Scan for the cell matching the given text and deliver its (X, Y) coordinate at center. 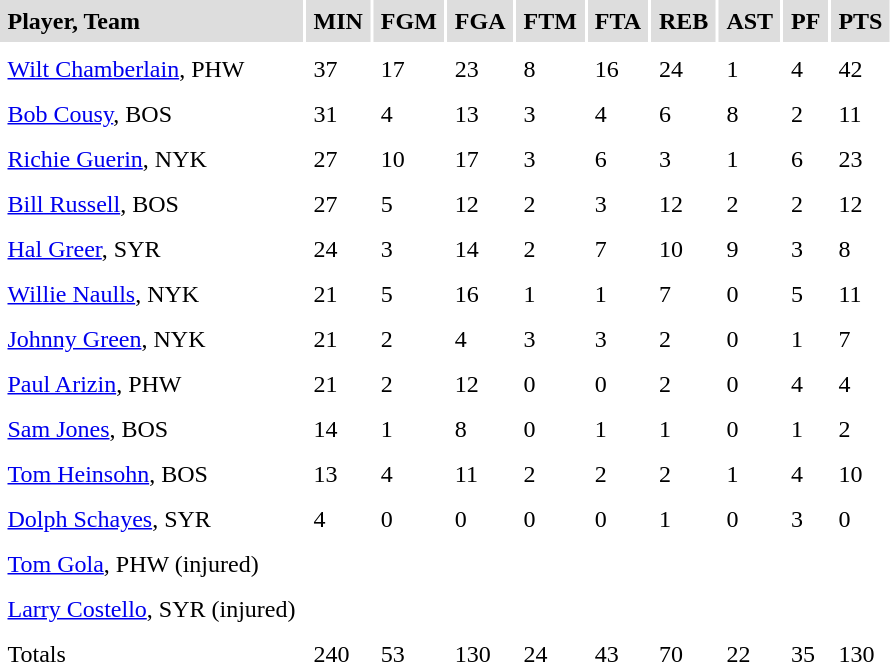
Tom Gola, PHW (injured) (152, 564)
Bob Cousy, BOS (152, 114)
Larry Costello, SYR (injured) (152, 609)
FTA (618, 21)
Richie Guerin, NYK (152, 159)
Willie Naulls, NYK (152, 294)
42 (860, 69)
37 (338, 69)
Johnny Green, NYK (152, 339)
Player, Team (152, 21)
REB (684, 21)
FGM (408, 21)
MIN (338, 21)
FGA (480, 21)
Bill Russell, BOS (152, 204)
9 (750, 249)
Sam Jones, BOS (152, 429)
FTM (550, 21)
31 (338, 114)
PTS (860, 21)
Wilt Chamberlain, PHW (152, 69)
Tom Heinsohn, BOS (152, 474)
PF (806, 21)
Hal Greer, SYR (152, 249)
Paul Arizin, PHW (152, 384)
Dolph Schayes, SYR (152, 519)
AST (750, 21)
